Return [x, y] of the center of cell containing provided text 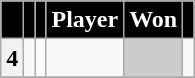
Won [154, 20]
Player [85, 20]
4 [12, 58]
